Return the (x, y) coordinate for the center point of the cell that contains the specified text.  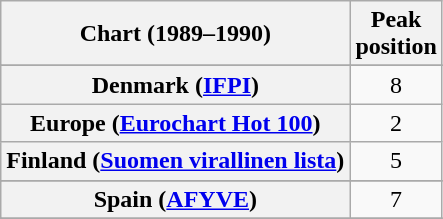
2 (396, 123)
8 (396, 85)
Spain (AFYVE) (176, 199)
Peakposition (396, 34)
Denmark (IFPI) (176, 85)
Finland (Suomen virallinen lista) (176, 161)
5 (396, 161)
Europe (Eurochart Hot 100) (176, 123)
Chart (1989–1990) (176, 34)
7 (396, 199)
